Scan for the cell matching the given text and deliver its (X, Y) coordinate at center. 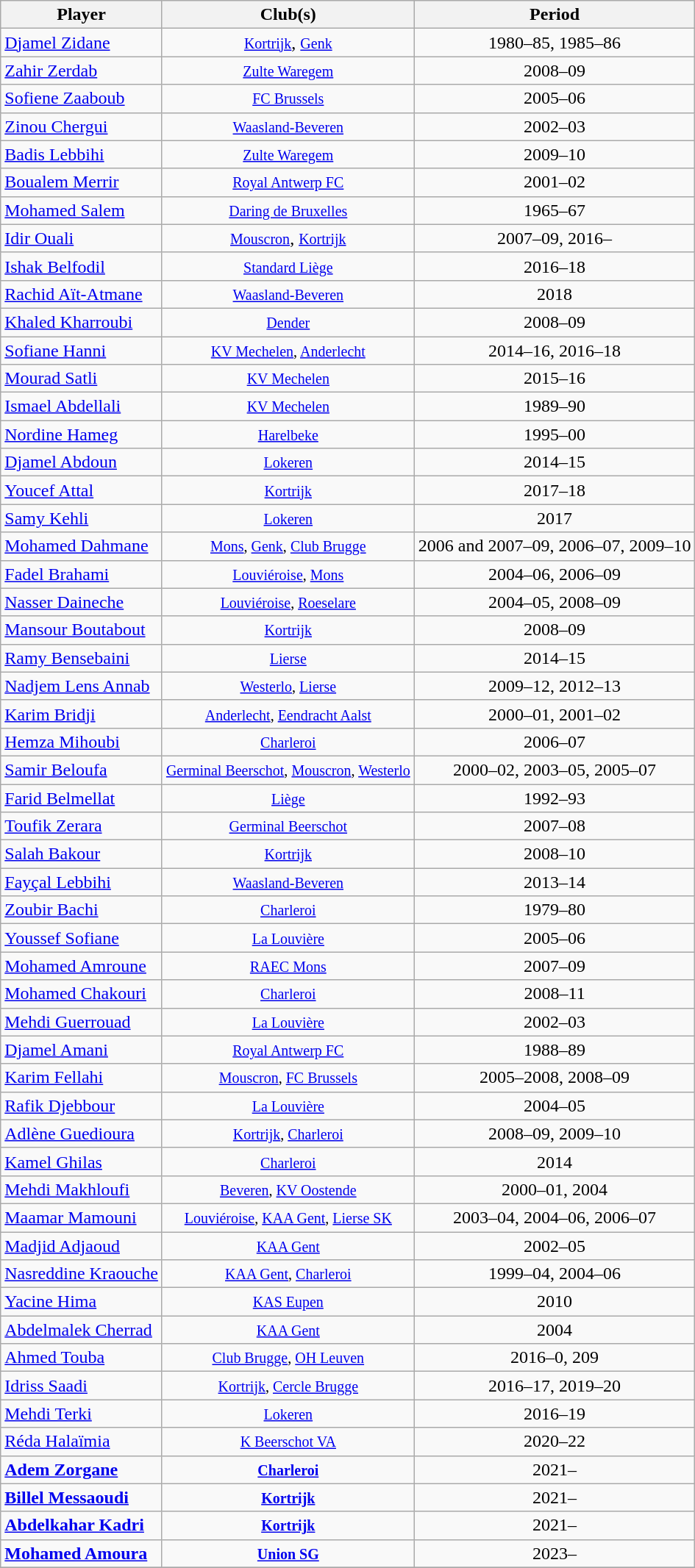
Louviéroise, Roeselare (288, 602)
Germinal Beerschot (288, 826)
Mehdi Makhloufi (82, 1189)
Samy Kehli (82, 518)
Zinou Chergui (82, 126)
Rafik Djebbour (82, 1106)
Adlène Guedioura (82, 1134)
KAS Eupen (288, 1302)
2007–09, 2016– (555, 238)
Dender (288, 322)
Nadjem Lens Annab (82, 686)
Madjid Adjaoud (82, 1246)
2006 and 2007–09, 2006–07, 2009–10 (555, 546)
Rachid Aït-Atmane (82, 294)
Louviéroise, KAA Gent, Lierse SK (288, 1217)
KV Mechelen, Anderlecht (288, 351)
Samir Beloufa (82, 770)
1965–67 (555, 210)
2013–14 (555, 882)
2014–16, 2016–18 (555, 351)
Player (82, 15)
Mehdi Guerrouad (82, 1022)
Sofiane Hanni (82, 351)
KAA Gent, Charleroi (288, 1274)
2017–18 (555, 490)
2010 (555, 1302)
2000–02, 2003–05, 2005–07 (555, 770)
2018 (555, 294)
Ishak Belfodil (82, 266)
2008–11 (555, 994)
2000–01, 2004 (555, 1189)
Mohamed Chakouri (82, 994)
2004–05 (555, 1106)
Harelbeke (288, 434)
Sofiene Zaaboub (82, 99)
Anderlecht, Eendracht Aalst (288, 714)
Mohamed Amroune (82, 966)
Nasser Daineche (82, 602)
2002–05 (555, 1246)
2008–09, 2009–10 (555, 1134)
2005–2008, 2008–09 (555, 1078)
Kamel Ghilas (82, 1161)
1992–93 (555, 798)
Badis Lebbihi (82, 154)
1999–04, 2004–06 (555, 1274)
Mourad Satli (82, 379)
Standard Liège (288, 266)
Mansour Boutabout (82, 630)
Youssef Sofiane (82, 938)
Nasreddine Kraouche (82, 1274)
Mons, Genk, Club Brugge (288, 546)
Fadel Brahami (82, 574)
2001–02 (555, 182)
2004–06, 2006–09 (555, 574)
FC Brussels (288, 99)
Daring de Bruxelles (288, 210)
Réda Halaïmia (82, 1442)
K Beerschot VA (288, 1442)
Zahir Zerdab (82, 71)
Mouscron, FC Brussels (288, 1078)
Djamel Abdoun (82, 462)
Nordine Hameg (82, 434)
2009–10 (555, 154)
Idriss Saadi (82, 1386)
1979–80 (555, 910)
2003–04, 2004–06, 2006–07 (555, 1217)
Farid Belmellat (82, 798)
Kortrijk, Cercle Brugge (288, 1386)
1995–00 (555, 434)
Lierse (288, 658)
Djamel Zidane (82, 43)
Djamel Amani (82, 1050)
Billel Messaoudi (82, 1497)
Karim Fellahi (82, 1078)
Ramy Bensebaini (82, 658)
Hemza Mihoubi (82, 742)
Idir Ouali (82, 238)
Mehdi Terki (82, 1414)
2023– (555, 1553)
2007–08 (555, 826)
Khaled Kharroubi (82, 322)
Mohamed Dahmane (82, 546)
Beveren, KV Oostende (288, 1189)
Yacine Hima (82, 1302)
2009–12, 2012–13 (555, 686)
Karim Bridji (82, 714)
2017 (555, 518)
Louviéroise, Mons (288, 574)
2004 (555, 1330)
2006–07 (555, 742)
Maamar Mamouni (82, 1217)
Club Brugge, OH Leuven (288, 1358)
2007–09 (555, 966)
2016–18 (555, 266)
Mohamed Amoura (82, 1553)
Fayçal Lebbihi (82, 882)
Liège (288, 798)
2000–01, 2001–02 (555, 714)
2016–0, 209 (555, 1358)
1989–90 (555, 407)
2016–19 (555, 1414)
Club(s) (288, 15)
Youcef Attal (82, 490)
2016–17, 2019–20 (555, 1386)
2020–22 (555, 1442)
2004–05, 2008–09 (555, 602)
Zoubir Bachi (82, 910)
2015–16 (555, 379)
Westerlo, Lierse (288, 686)
Ismael Abdellali (82, 407)
Kortrijk, Genk (288, 43)
Boualem Merrir (82, 182)
Adem Zorgane (82, 1469)
2008–10 (555, 854)
Abdelmalek Cherrad (82, 1330)
Mohamed Salem (82, 210)
2014 (555, 1161)
Period (555, 15)
Abdelkahar Kadri (82, 1525)
Salah Bakour (82, 854)
Ahmed Touba (82, 1358)
1980–85, 1985–86 (555, 43)
Kortrijk, Charleroi (288, 1134)
RAEC Mons (288, 966)
1988–89 (555, 1050)
Union SG (288, 1553)
Toufik Zerara (82, 826)
Germinal Beerschot, Mouscron, Westerlo (288, 770)
Mouscron, Kortrijk (288, 238)
